Extract the (X, Y) coordinate from the center of the cell holding the provided text.  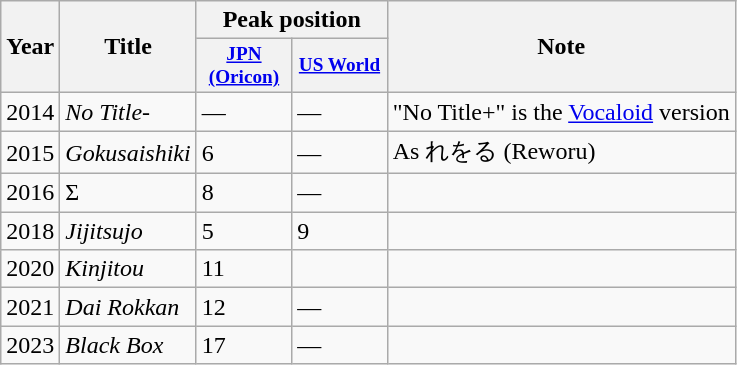
Jijitsujo (128, 231)
As れをる (Reworu) (561, 152)
No Title- (128, 112)
2023 (30, 345)
Peak position (292, 20)
2016 (30, 193)
Black Box (128, 345)
2014 (30, 112)
5 (244, 231)
Kinjitou (128, 269)
Dai Rokkan (128, 307)
Year (30, 47)
"No Title+" is the Vocaloid version (561, 112)
Σ (128, 193)
2018 (30, 231)
2015 (30, 152)
17 (244, 345)
Gokusaishiki (128, 152)
12 (244, 307)
11 (244, 269)
Title (128, 47)
9 (340, 231)
8 (244, 193)
6 (244, 152)
2020 (30, 269)
US World (340, 66)
2021 (30, 307)
JPN (Oricon) (244, 66)
Note (561, 47)
